Output the [X, Y] coordinate of the center of the cell containing the given text.  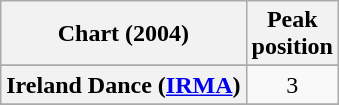
3 [292, 85]
Ireland Dance (IRMA) [124, 85]
Peakposition [292, 34]
Chart (2004) [124, 34]
